Return the [X, Y] coordinate for the center point of the cell that contains the specified text.  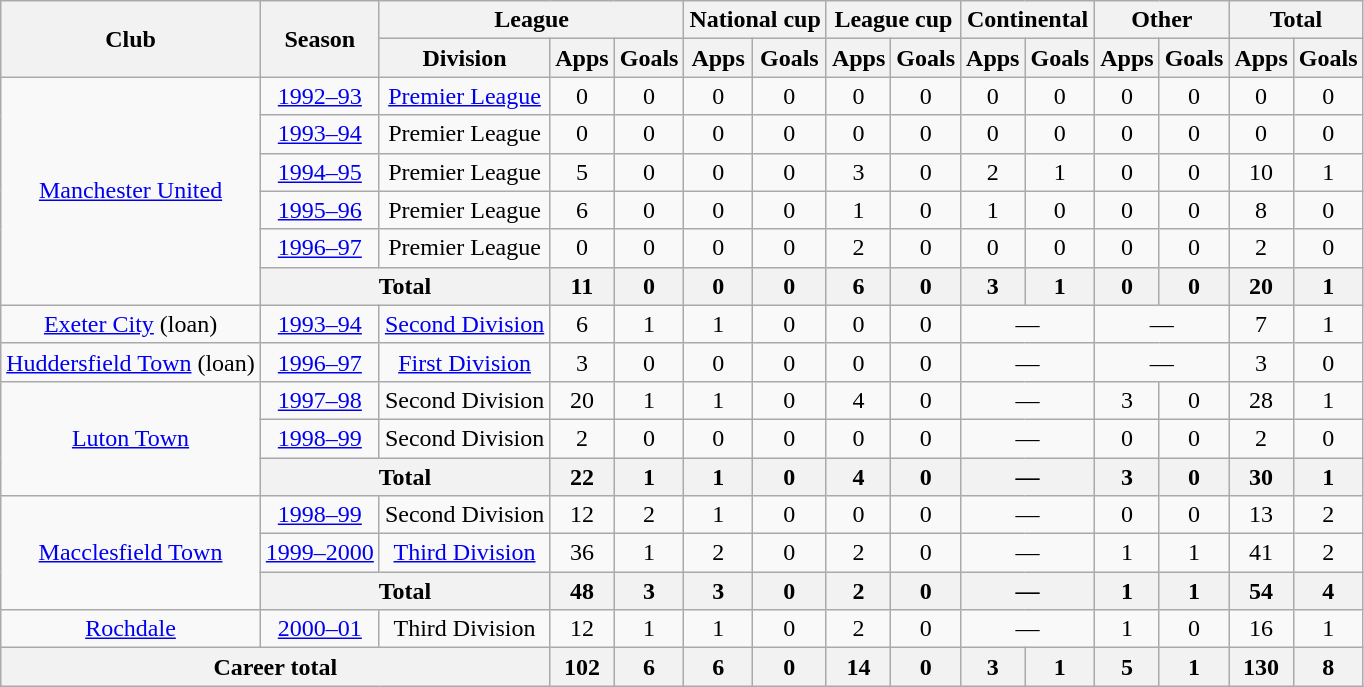
League [532, 20]
Macclesfield Town [131, 553]
14 [858, 667]
Luton Town [131, 438]
1997–98 [320, 400]
41 [1261, 553]
10 [1261, 172]
Exeter City (loan) [131, 324]
102 [582, 667]
7 [1261, 324]
13 [1261, 515]
130 [1261, 667]
48 [582, 591]
2000–01 [320, 629]
1999–2000 [320, 553]
Rochdale [131, 629]
28 [1261, 400]
1994–95 [320, 172]
National cup [755, 20]
30 [1261, 477]
Manchester United [131, 191]
Club [131, 39]
36 [582, 553]
Season [320, 39]
Other [1162, 20]
Division [464, 58]
11 [582, 286]
22 [582, 477]
Career total [276, 667]
1995–96 [320, 210]
16 [1261, 629]
Continental [1028, 20]
League cup [893, 20]
1992–93 [320, 96]
First Division [464, 362]
54 [1261, 591]
Huddersfield Town (loan) [131, 362]
